Search for the cell housing the specified text and yield its (x, y) center coordinate. 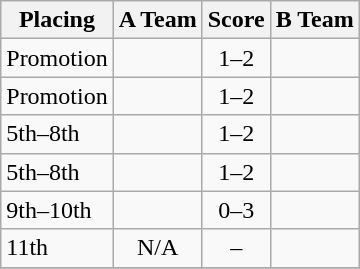
N/A (158, 248)
– (236, 248)
11th (57, 248)
Score (236, 20)
0–3 (236, 210)
9th–10th (57, 210)
B Team (314, 20)
Placing (57, 20)
A Team (158, 20)
